Return [X, Y] of the center of cell containing provided text 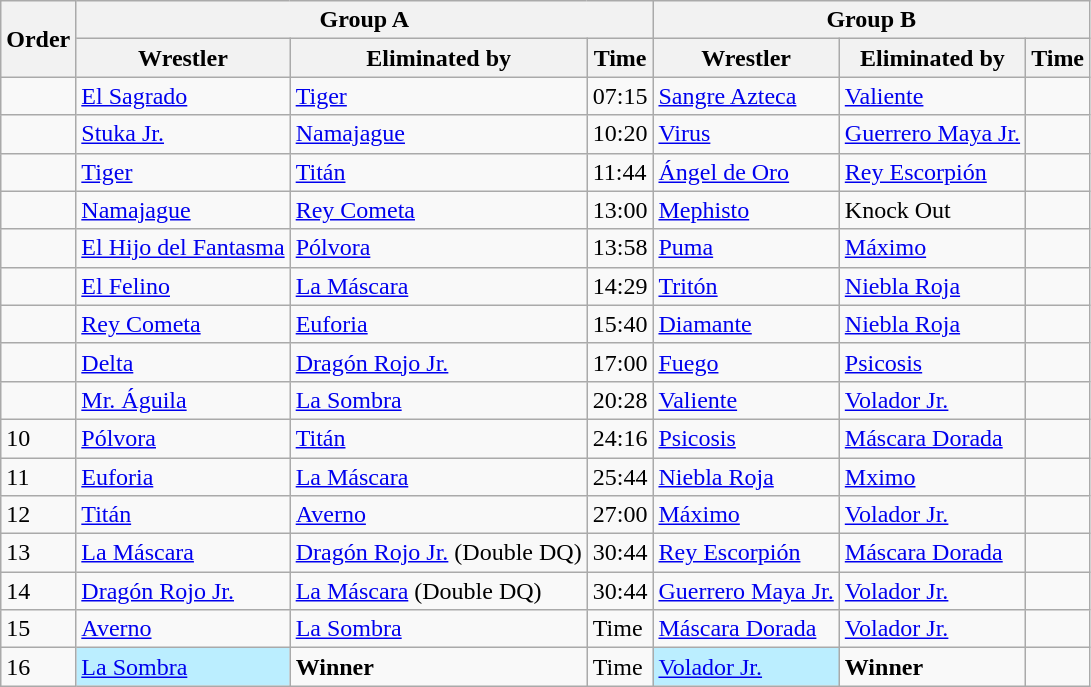
Order [38, 39]
Diamante [746, 324]
Mximo [932, 477]
Sangre Azteca [746, 96]
24:16 [620, 438]
Mephisto [746, 210]
Delta [183, 362]
13:00 [620, 210]
Mr. Águila [183, 400]
Fuego [746, 362]
13 [38, 553]
15:40 [620, 324]
Knock Out [932, 210]
10:20 [620, 134]
16 [38, 667]
20:28 [620, 400]
25:44 [620, 477]
17:00 [620, 362]
Tritón [746, 286]
Dragón Rojo Jr. (Double DQ) [438, 553]
El Hijo del Fantasma [183, 248]
14 [38, 591]
Virus [746, 134]
15 [38, 629]
12 [38, 515]
El Sagrado [183, 96]
Stuka Jr. [183, 134]
Ángel de Oro [746, 172]
Group A [364, 20]
El Felino [183, 286]
11 [38, 477]
11:44 [620, 172]
La Máscara (Double DQ) [438, 591]
07:15 [620, 96]
10 [38, 438]
Group B [872, 20]
Puma [746, 248]
27:00 [620, 515]
14:29 [620, 286]
13:58 [620, 248]
